Detect which cell encompasses the target text, then output its (x, y) center coordinate. 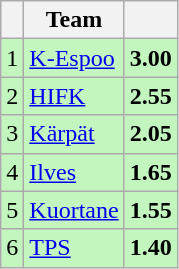
3 (12, 134)
K-Espoo (74, 58)
2.05 (150, 134)
HIFK (74, 96)
1.65 (150, 172)
1.55 (150, 210)
2 (12, 96)
Team (74, 20)
1.40 (150, 248)
Kärpät (74, 134)
6 (12, 248)
1 (12, 58)
TPS (74, 248)
2.55 (150, 96)
Ilves (74, 172)
3.00 (150, 58)
4 (12, 172)
5 (12, 210)
Kuortane (74, 210)
